Extract the (X, Y) coordinate from the center of the cell holding the provided text.  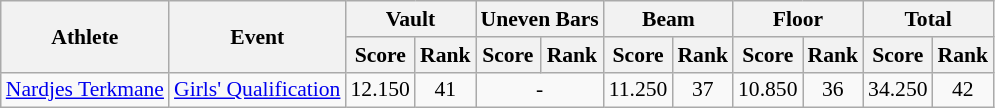
10.850 (768, 90)
Athlete (85, 36)
34.250 (898, 90)
Uneven Bars (540, 19)
Girls' Qualification (257, 90)
Beam (668, 19)
37 (702, 90)
Total (928, 19)
41 (446, 90)
36 (832, 90)
42 (964, 90)
Floor (798, 19)
11.250 (638, 90)
Event (257, 36)
12.150 (380, 90)
- (540, 90)
Nardjes Terkmane (85, 90)
Vault (410, 19)
